Capture the cell that displays the provided text and extract its (x, y) central coordinate. 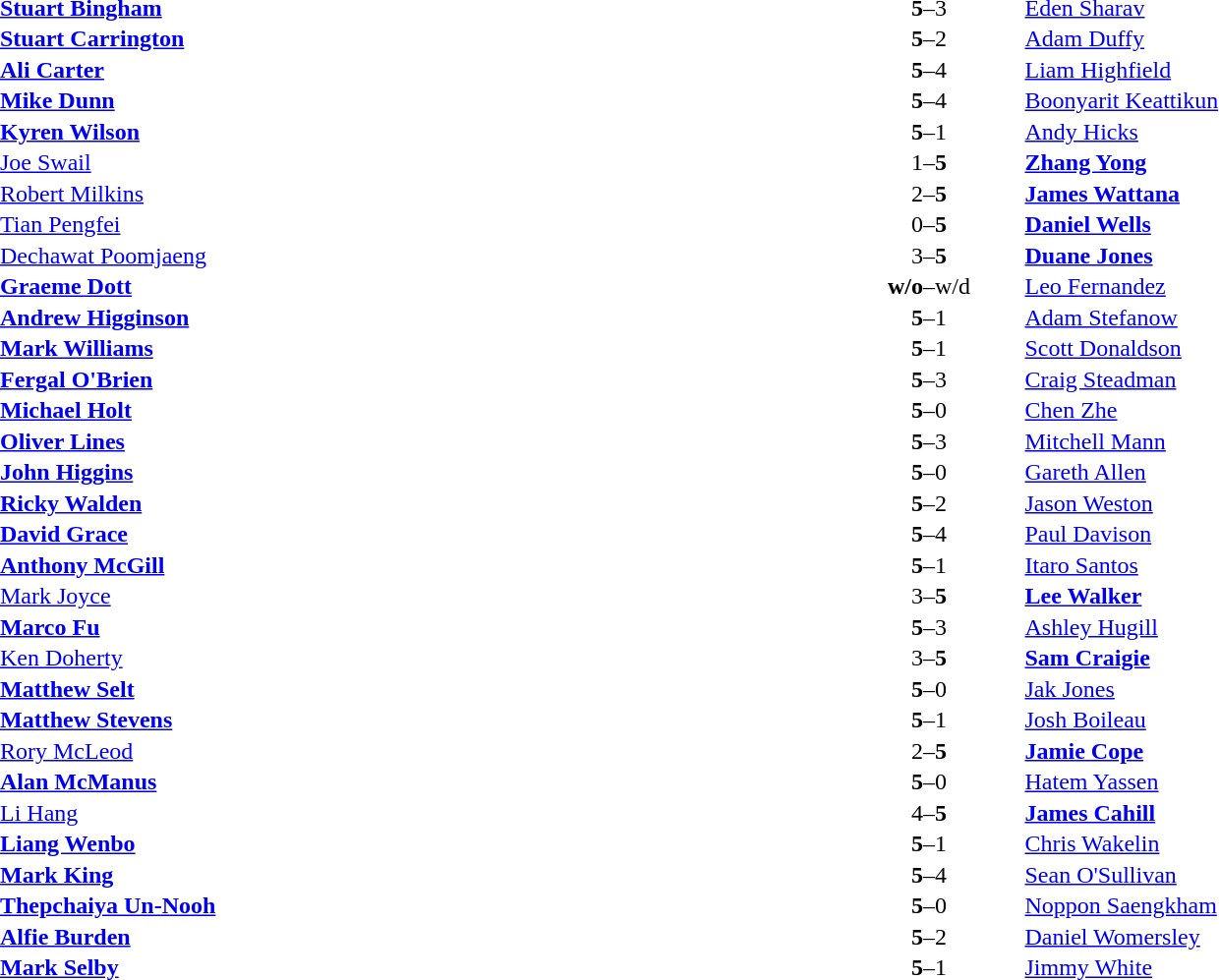
4–5 (928, 813)
1–5 (928, 162)
0–5 (928, 225)
w/o–w/d (928, 286)
